Find where the given text appears and provide that cell's center as (X, Y) coordinate. 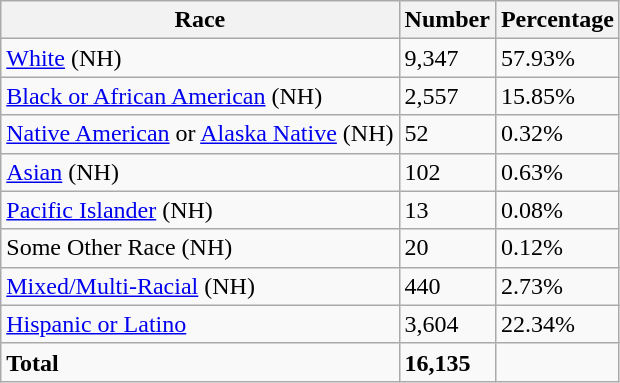
Native American or Alaska Native (NH) (200, 134)
102 (447, 172)
Percentage (557, 20)
57.93% (557, 58)
Asian (NH) (200, 172)
Some Other Race (NH) (200, 248)
20 (447, 248)
2,557 (447, 96)
0.12% (557, 248)
Race (200, 20)
Pacific Islander (NH) (200, 210)
9,347 (447, 58)
Total (200, 362)
0.32% (557, 134)
440 (447, 286)
3,604 (447, 324)
Black or African American (NH) (200, 96)
Number (447, 20)
2.73% (557, 286)
15.85% (557, 96)
Hispanic or Latino (200, 324)
22.34% (557, 324)
Mixed/Multi-Racial (NH) (200, 286)
0.08% (557, 210)
52 (447, 134)
0.63% (557, 172)
16,135 (447, 362)
13 (447, 210)
White (NH) (200, 58)
